Return (X, Y) of the center of cell containing provided text 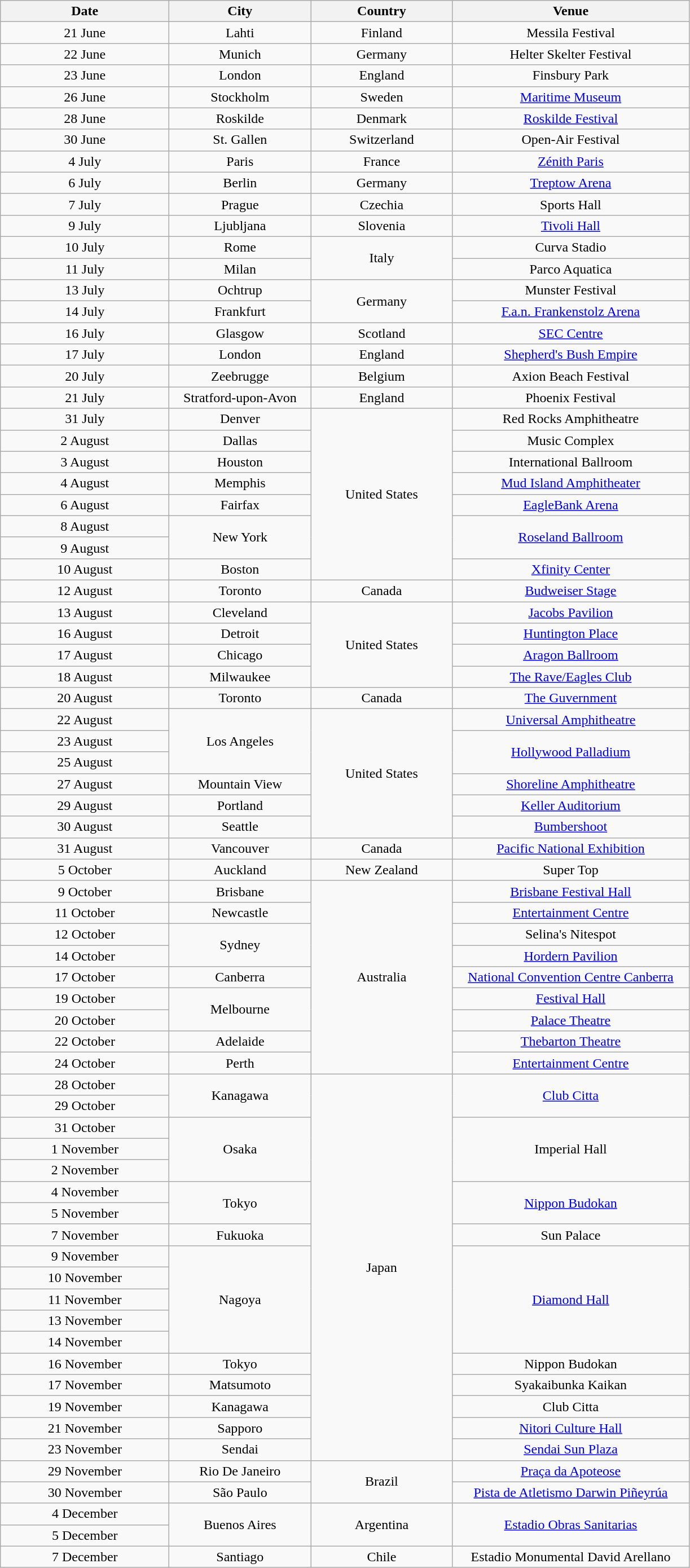
Vancouver (240, 848)
18 August (85, 677)
Date (85, 11)
Pacific National Exhibition (571, 848)
Brazil (381, 1482)
Osaka (240, 1149)
Budweiser Stage (571, 591)
Finsbury Park (571, 76)
31 August (85, 848)
Berlin (240, 183)
Pista de Atletismo Darwin Piñeyrúa (571, 1492)
12 October (85, 934)
Paris (240, 161)
Fairfax (240, 505)
28 June (85, 118)
20 July (85, 376)
9 October (85, 891)
17 July (85, 355)
Chile (381, 1557)
International Ballroom (571, 462)
Messila Festival (571, 33)
Sweden (381, 97)
9 November (85, 1256)
France (381, 161)
23 November (85, 1450)
6 August (85, 505)
29 October (85, 1106)
27 August (85, 784)
14 October (85, 956)
16 July (85, 333)
Perth (240, 1063)
Portland (240, 805)
City (240, 11)
28 October (85, 1085)
Adelaide (240, 1042)
Munster Festival (571, 290)
Switzerland (381, 140)
Australia (381, 977)
Bumbershoot (571, 827)
Fukuoka (240, 1235)
Sapporo (240, 1428)
Axion Beach Festival (571, 376)
17 November (85, 1385)
10 August (85, 569)
Universal Amphitheatre (571, 720)
19 October (85, 999)
5 October (85, 870)
Estadio Monumental David Arellano (571, 1557)
Belgium (381, 376)
Auckland (240, 870)
13 July (85, 290)
7 November (85, 1235)
Roskilde Festival (571, 118)
8 August (85, 526)
6 July (85, 183)
Sports Hall (571, 204)
11 November (85, 1299)
Ochtrup (240, 290)
16 August (85, 634)
2 August (85, 441)
4 November (85, 1192)
Sun Palace (571, 1235)
Glasgow (240, 333)
Brisbane Festival Hall (571, 891)
Finland (381, 33)
São Paulo (240, 1492)
St. Gallen (240, 140)
Stockholm (240, 97)
26 June (85, 97)
Italy (381, 258)
3 August (85, 462)
Mud Island Amphitheater (571, 483)
Palace Theatre (571, 1020)
Parco Aquatica (571, 269)
The Guvernment (571, 698)
30 August (85, 827)
14 July (85, 312)
20 August (85, 698)
13 August (85, 612)
17 August (85, 655)
11 October (85, 913)
Milwaukee (240, 677)
9 July (85, 226)
Frankfurt (240, 312)
23 August (85, 741)
Shepherd's Bush Empire (571, 355)
Nitori Culture Hall (571, 1428)
Los Angeles (240, 741)
Canberra (240, 977)
Hordern Pavilion (571, 956)
Mountain View (240, 784)
23 June (85, 76)
1 November (85, 1149)
Maritime Museum (571, 97)
Seattle (240, 827)
Super Top (571, 870)
Festival Hall (571, 999)
12 August (85, 591)
10 July (85, 247)
Huntington Place (571, 634)
Helter Skelter Festival (571, 54)
Sendai Sun Plaza (571, 1450)
4 July (85, 161)
Thebarton Theatre (571, 1042)
Imperial Hall (571, 1149)
Selina's Nitespot (571, 934)
Venue (571, 11)
Roseland Ballroom (571, 537)
Diamond Hall (571, 1299)
13 November (85, 1321)
22 June (85, 54)
5 December (85, 1535)
Cleveland (240, 612)
Hollywood Palladium (571, 752)
Tivoli Hall (571, 226)
Roskilde (240, 118)
Matsumoto (240, 1385)
17 October (85, 977)
20 October (85, 1020)
Shoreline Amphitheatre (571, 784)
National Convention Centre Canberra (571, 977)
The Rave/Eagles Club (571, 677)
Xfinity Center (571, 569)
SEC Centre (571, 333)
Slovenia (381, 226)
31 July (85, 419)
Munich (240, 54)
Prague (240, 204)
7 July (85, 204)
21 July (85, 398)
Czechia (381, 204)
2 November (85, 1170)
Red Rocks Amphitheatre (571, 419)
Music Complex (571, 441)
Sydney (240, 945)
Chicago (240, 655)
29 August (85, 805)
21 November (85, 1428)
Buenos Aires (240, 1525)
4 August (85, 483)
Dallas (240, 441)
Santiago (240, 1557)
Brisbane (240, 891)
11 July (85, 269)
24 October (85, 1063)
Argentina (381, 1525)
Scotland (381, 333)
Milan (240, 269)
Boston (240, 569)
16 November (85, 1364)
Denmark (381, 118)
EagleBank Arena (571, 505)
Phoenix Festival (571, 398)
25 August (85, 763)
Newcastle (240, 913)
Nagoya (240, 1299)
31 October (85, 1127)
Lahti (240, 33)
Japan (381, 1267)
Jacobs Pavilion (571, 612)
Estadio Obras Sanitarias (571, 1525)
Country (381, 11)
New York (240, 537)
5 November (85, 1213)
7 December (85, 1557)
Rome (240, 247)
Memphis (240, 483)
29 November (85, 1471)
Melbourne (240, 1010)
Syakaibunka Kaikan (571, 1385)
Zeebrugge (240, 376)
Houston (240, 462)
Open-Air Festival (571, 140)
9 August (85, 548)
Ljubljana (240, 226)
10 November (85, 1278)
Curva Stadio (571, 247)
Treptow Arena (571, 183)
22 August (85, 720)
Praça da Apoteose (571, 1471)
Aragon Ballroom (571, 655)
Stratford-upon-Avon (240, 398)
21 June (85, 33)
22 October (85, 1042)
Sendai (240, 1450)
19 November (85, 1407)
30 November (85, 1492)
14 November (85, 1342)
F.a.n. Frankenstolz Arena (571, 312)
Detroit (240, 634)
Rio De Janeiro (240, 1471)
4 December (85, 1514)
30 June (85, 140)
Denver (240, 419)
Keller Auditorium (571, 805)
Zénith Paris (571, 161)
New Zealand (381, 870)
